Detect which cell encompasses the target text, then output its (X, Y) center coordinate. 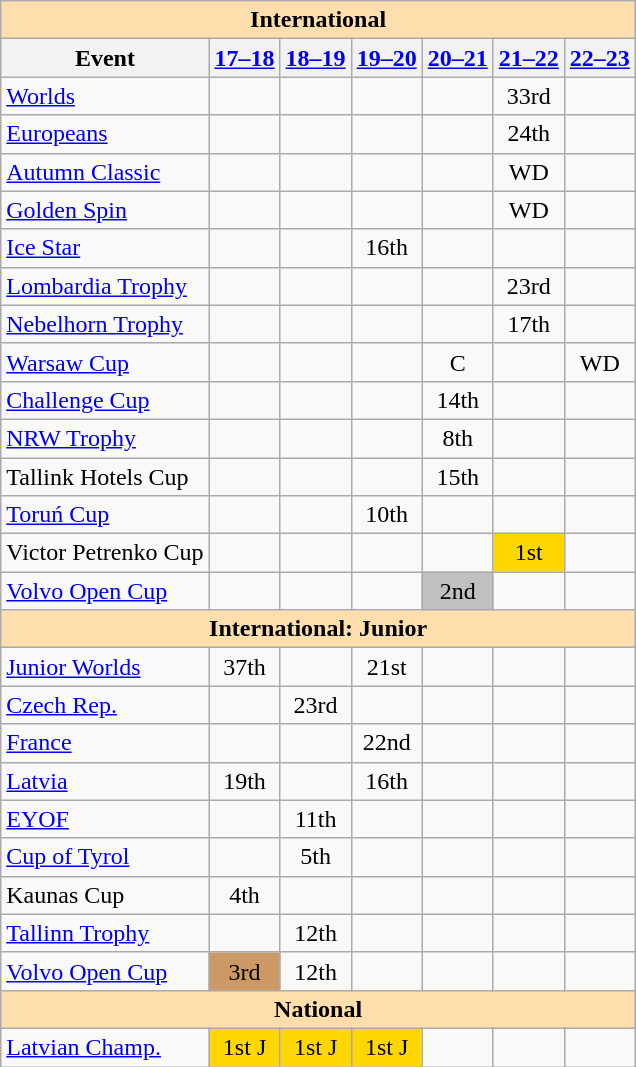
20–21 (458, 58)
Event (105, 58)
Challenge Cup (105, 400)
EYOF (105, 819)
17th (528, 324)
22nd (386, 743)
Golden Spin (105, 210)
Junior Worlds (105, 667)
18–19 (316, 58)
NRW Trophy (105, 438)
19–20 (386, 58)
15th (458, 477)
19th (244, 781)
International (318, 20)
Ice Star (105, 248)
21st (386, 667)
1st (528, 553)
Europeans (105, 134)
Worlds (105, 96)
Latvian Champ. (105, 1047)
17–18 (244, 58)
Victor Petrenko Cup (105, 553)
33rd (528, 96)
Warsaw Cup (105, 362)
France (105, 743)
Toruń Cup (105, 515)
Tallinn Trophy (105, 933)
22–23 (600, 58)
5th (316, 857)
11th (316, 819)
National (318, 1009)
14th (458, 400)
Autumn Classic (105, 172)
21–22 (528, 58)
2nd (458, 591)
24th (528, 134)
C (458, 362)
Kaunas Cup (105, 895)
37th (244, 667)
Tallink Hotels Cup (105, 477)
Nebelhorn Trophy (105, 324)
International: Junior (318, 629)
4th (244, 895)
10th (386, 515)
Latvia (105, 781)
3rd (244, 971)
Cup of Tyrol (105, 857)
8th (458, 438)
Lombardia Trophy (105, 286)
Czech Rep. (105, 705)
